Locate the cell with the specified text and output its [x, y] center coordinate. 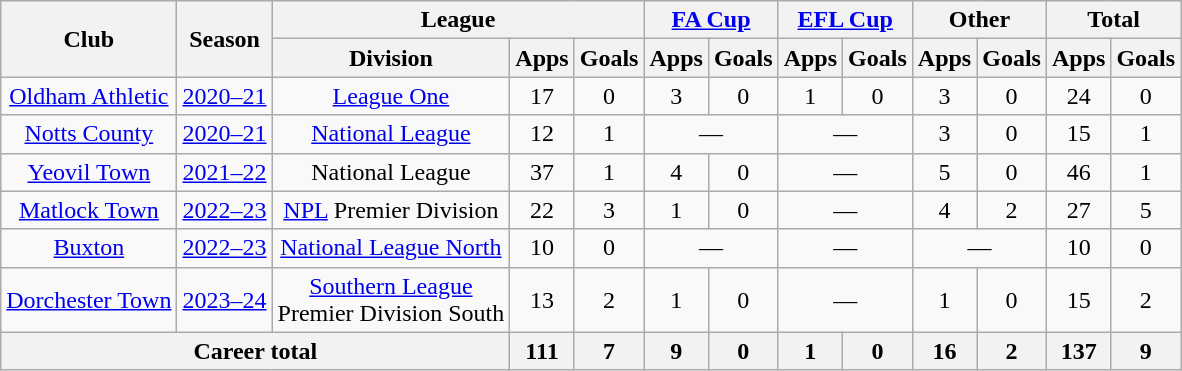
13 [542, 300]
16 [944, 351]
46 [1078, 172]
Buxton [89, 248]
2023–24 [224, 300]
2021–22 [224, 172]
137 [1078, 351]
Division [391, 58]
7 [609, 351]
Oldham Athletic [89, 96]
111 [542, 351]
FA Cup [711, 20]
17 [542, 96]
Yeovil Town [89, 172]
Career total [256, 351]
Other [979, 20]
Total [1113, 20]
Dorchester Town [89, 300]
League One [391, 96]
Notts County [89, 134]
Matlock Town [89, 210]
22 [542, 210]
27 [1078, 210]
Southern LeaguePremier Division South [391, 300]
12 [542, 134]
24 [1078, 96]
Season [224, 39]
National League North [391, 248]
NPL Premier Division [391, 210]
EFL Cup [845, 20]
Club [89, 39]
League [458, 20]
37 [542, 172]
